Return the [x, y] coordinate for the center point of the cell that contains the specified text.  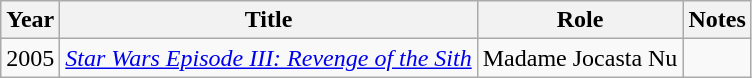
Notes [717, 20]
Star Wars Episode III: Revenge of the Sith [268, 58]
Title [268, 20]
2005 [30, 58]
Role [580, 20]
Year [30, 20]
Madame Jocasta Nu [580, 58]
